Identify which cell holds the provided text, then report its (X, Y) central coordinate. 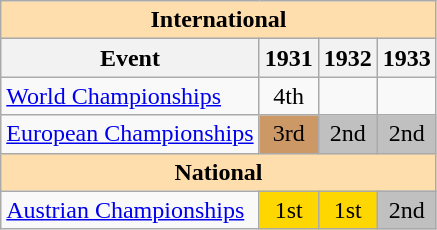
International (219, 20)
1932 (348, 58)
National (219, 172)
Event (130, 58)
1933 (406, 58)
Austrian Championships (130, 210)
European Championships (130, 134)
1931 (288, 58)
World Championships (130, 96)
3rd (288, 134)
4th (288, 96)
